Identify which cell holds the provided text, then report its (X, Y) central coordinate. 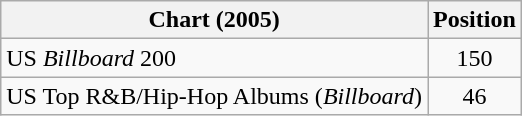
US Top R&B/Hip-Hop Albums (Billboard) (214, 96)
US Billboard 200 (214, 58)
Chart (2005) (214, 20)
46 (475, 96)
Position (475, 20)
150 (475, 58)
